Capture the cell that displays the provided text and extract its (X, Y) central coordinate. 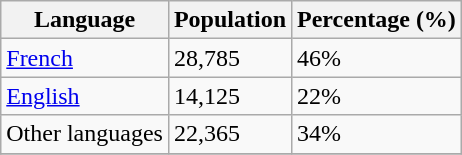
46% (377, 58)
Population (230, 20)
22,365 (230, 134)
Percentage (%) (377, 20)
English (85, 96)
Other languages (85, 134)
Language (85, 20)
34% (377, 134)
French (85, 58)
28,785 (230, 58)
14,125 (230, 96)
22% (377, 96)
